Determine the (x, y) coordinate at the center of the cell enclosing the given text.  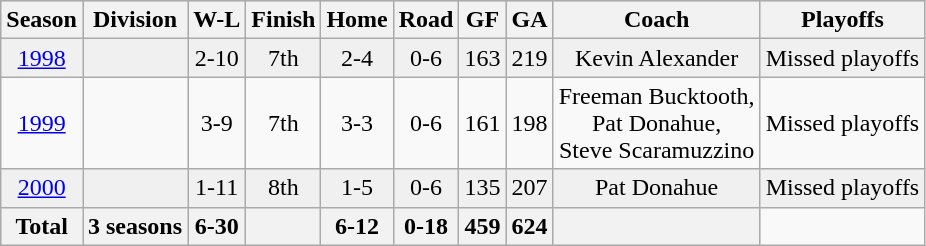
1-11 (217, 188)
Coach (656, 20)
3-3 (357, 123)
459 (482, 226)
1-5 (357, 188)
207 (530, 188)
6-12 (357, 226)
1999 (42, 123)
GF (482, 20)
3 seasons (134, 226)
Finish (284, 20)
Pat Donahue (656, 188)
163 (482, 58)
198 (530, 123)
2-10 (217, 58)
6-30 (217, 226)
2-4 (357, 58)
Season (42, 20)
3-9 (217, 123)
Playoffs (842, 20)
161 (482, 123)
Kevin Alexander (656, 58)
219 (530, 58)
8th (284, 188)
Home (357, 20)
Division (134, 20)
Total (42, 226)
Road (426, 20)
0-18 (426, 226)
135 (482, 188)
W-L (217, 20)
624 (530, 226)
2000 (42, 188)
Freeman Bucktooth,Pat Donahue,Steve Scaramuzzino (656, 123)
1998 (42, 58)
GA (530, 20)
